From the cell containing the given text, extract its center point as (x, y) coordinate. 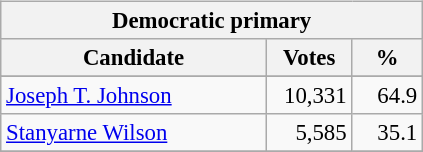
Candidate (134, 58)
% (388, 58)
Joseph T. Johnson (134, 96)
35.1 (388, 133)
Democratic primary (212, 21)
64.9 (388, 96)
10,331 (309, 96)
5,585 (309, 133)
Stanyarne Wilson (134, 133)
Votes (309, 58)
